Find where the given text appears and provide that cell's center as [x, y] coordinate. 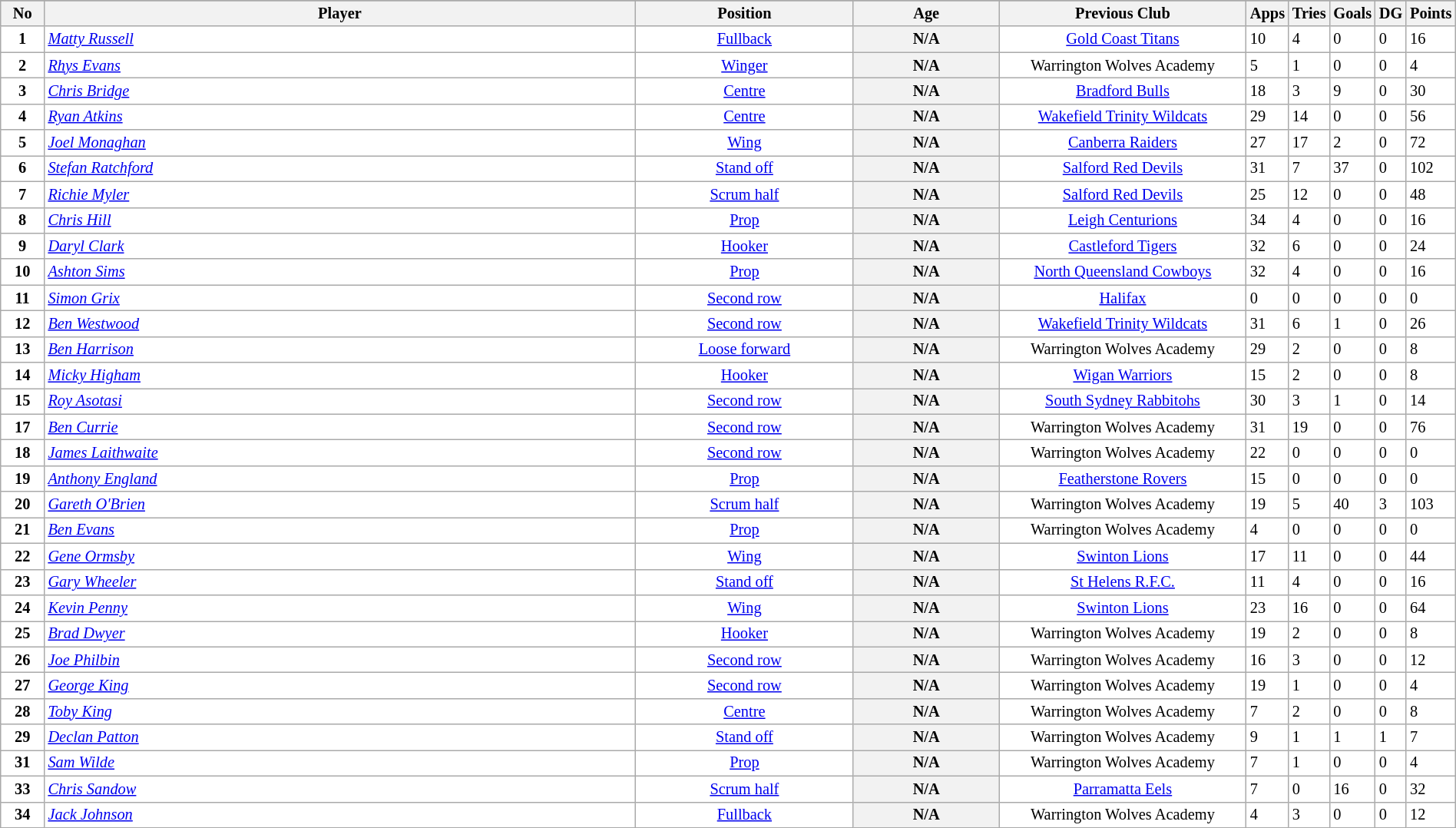
Gold Coast Titans [1123, 39]
Points [1431, 13]
Brad Dwyer [340, 634]
103 [1431, 505]
Kevin Penny [340, 608]
Richie Myler [340, 194]
St Helens R.F.C. [1123, 582]
Daryl Clark [340, 246]
76 [1431, 427]
Halifax [1123, 298]
Gary Wheeler [340, 582]
DG [1391, 13]
72 [1431, 143]
Ben Westwood [340, 323]
No [23, 13]
Parramatta Eels [1123, 789]
Age [926, 13]
Goals [1352, 13]
Roy Asotasi [340, 401]
37 [1352, 168]
Apps [1267, 13]
Bradford Bulls [1123, 91]
Ashton Sims [340, 272]
Gene Ormsby [340, 556]
48 [1431, 194]
Leigh Centurions [1123, 220]
Ben Evans [340, 530]
Anthony England [340, 479]
James Laithwaite [340, 452]
Ryan Atkins [340, 117]
44 [1431, 556]
Castleford Tigers [1123, 246]
Joel Monaghan [340, 143]
Chris Bridge [340, 91]
Previous Club [1123, 13]
Position [744, 13]
North Queensland Cowboys [1123, 272]
102 [1431, 168]
20 [23, 505]
Canberra Raiders [1123, 143]
Ben Harrison [340, 349]
13 [23, 349]
Player [340, 13]
64 [1431, 608]
Loose forward [744, 349]
Declan Patton [340, 737]
28 [23, 711]
Micky Higham [340, 376]
Chris Sandow [340, 789]
Toby King [340, 711]
South Sydney Rabbitohs [1123, 401]
Joe Philbin [340, 660]
George King [340, 685]
Sam Wilde [340, 763]
21 [23, 530]
Matty Russell [340, 39]
Rhys Evans [340, 65]
Simon Grix [340, 298]
Winger [744, 65]
Jack Johnson [340, 815]
56 [1431, 117]
Stefan Ratchford [340, 168]
33 [23, 789]
Ben Currie [340, 427]
Featherstone Rovers [1123, 479]
Wigan Warriors [1123, 376]
40 [1352, 505]
Chris Hill [340, 220]
Gareth O'Brien [340, 505]
Tries [1309, 13]
